Search for the cell housing the specified text and yield its (x, y) center coordinate. 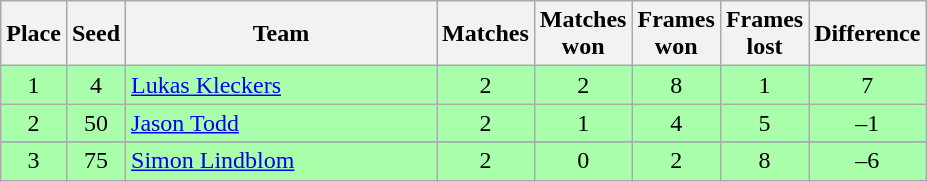
0 (583, 161)
Frames won (676, 34)
–1 (868, 123)
7 (868, 85)
Frames lost (764, 34)
Matches won (583, 34)
5 (764, 123)
Jason Todd (282, 123)
Place (34, 34)
50 (96, 123)
–6 (868, 161)
3 (34, 161)
Matches (486, 34)
Team (282, 34)
Seed (96, 34)
Lukas Kleckers (282, 85)
75 (96, 161)
Difference (868, 34)
Simon Lindblom (282, 161)
